Locate the cell with the specified text and output its (x, y) center coordinate. 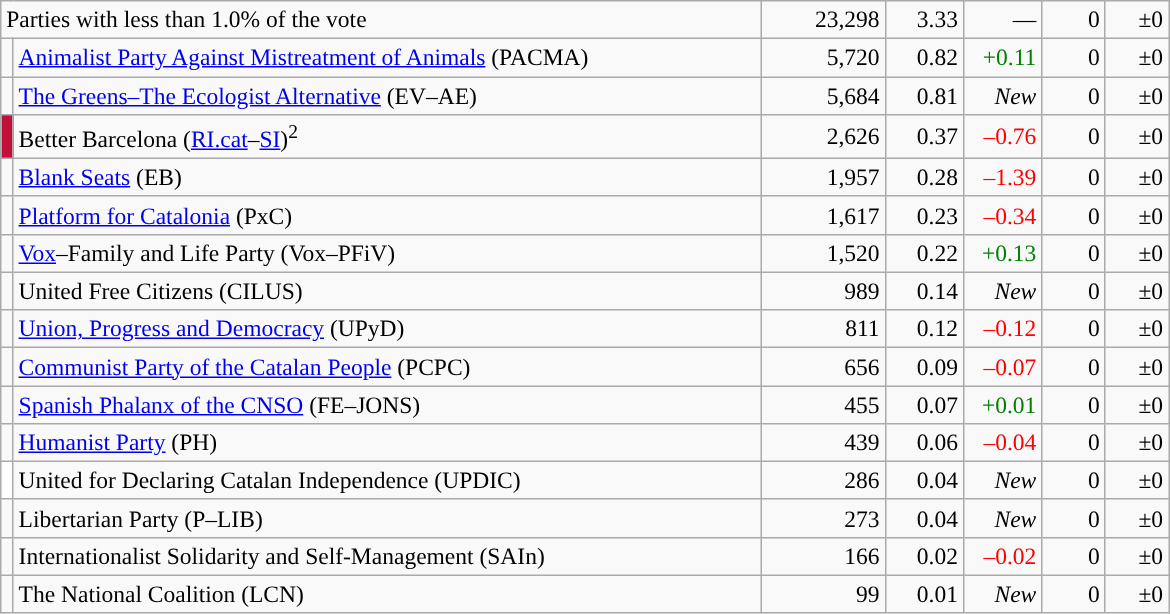
Blank Seats (EB) (387, 178)
5,720 (824, 58)
0.28 (924, 178)
5,684 (824, 95)
989 (824, 291)
Spanish Phalanx of the CNSO (FE–JONS) (387, 405)
+0.13 (1002, 253)
Humanist Party (PH) (387, 443)
286 (824, 481)
–0.04 (1002, 443)
811 (824, 329)
0.01 (924, 594)
99 (824, 594)
Communist Party of the Catalan People (PCPC) (387, 367)
The Greens–The Ecologist Alternative (EV–AE) (387, 95)
–0.07 (1002, 367)
0.07 (924, 405)
–0.12 (1002, 329)
455 (824, 405)
–0.02 (1002, 556)
Platform for Catalonia (PxC) (387, 215)
1,957 (824, 178)
The National Coalition (LCN) (387, 594)
0.22 (924, 253)
656 (824, 367)
166 (824, 556)
+0.11 (1002, 58)
273 (824, 518)
23,298 (824, 20)
Better Barcelona (RI.cat–SI)2 (387, 136)
0.12 (924, 329)
0.81 (924, 95)
United for Declaring Catalan Independence (UPDIC) (387, 481)
0.02 (924, 556)
1,617 (824, 215)
3.33 (924, 20)
Union, Progress and Democracy (UPyD) (387, 329)
–0.34 (1002, 215)
1,520 (824, 253)
0.14 (924, 291)
0.09 (924, 367)
2,626 (824, 136)
439 (824, 443)
–1.39 (1002, 178)
United Free Citizens (CILUS) (387, 291)
Vox–Family and Life Party (Vox–PFiV) (387, 253)
+0.01 (1002, 405)
Internationalist Solidarity and Self-Management (SAIn) (387, 556)
— (1002, 20)
0.06 (924, 443)
0.82 (924, 58)
Animalist Party Against Mistreatment of Animals (PACMA) (387, 58)
0.23 (924, 215)
Parties with less than 1.0% of the vote (382, 20)
–0.76 (1002, 136)
0.37 (924, 136)
Libertarian Party (P–LIB) (387, 518)
